Find where the given text appears and provide that cell's center as [x, y] coordinate. 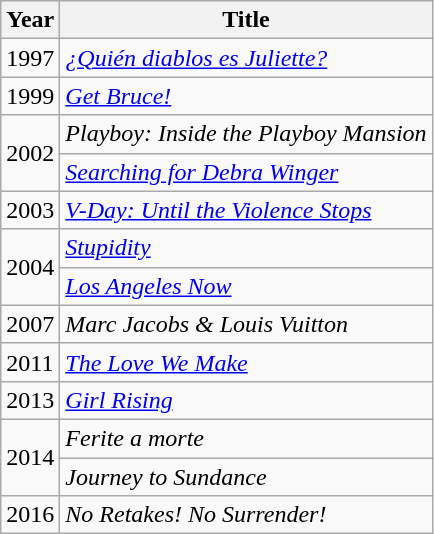
2003 [30, 210]
2002 [30, 153]
2013 [30, 400]
Marc Jacobs & Louis Vuitton [246, 324]
Los Angeles Now [246, 286]
¿Quién diablos es Juliette? [246, 58]
V-Day: Until the Violence Stops [246, 210]
Title [246, 20]
2014 [30, 457]
2007 [30, 324]
Year [30, 20]
Journey to Sundance [246, 477]
1999 [30, 96]
No Retakes! No Surrender! [246, 515]
Searching for Debra Winger [246, 172]
The Love We Make [246, 362]
Stupidity [246, 248]
2004 [30, 267]
1997 [30, 58]
Get Bruce! [246, 96]
2016 [30, 515]
2011 [30, 362]
Ferite a morte [246, 438]
Girl Rising [246, 400]
Playboy: Inside the Playboy Mansion [246, 134]
